From the cell containing the given text, extract its center point as [x, y] coordinate. 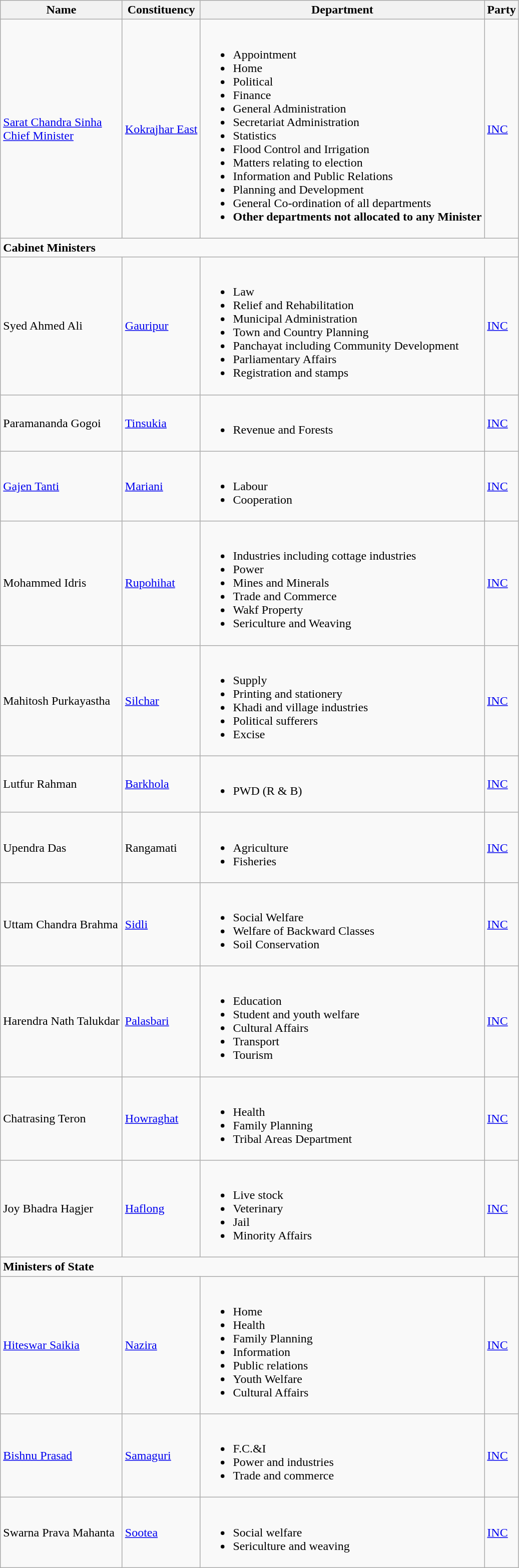
Joy Bhadra Hagjer [62, 1209]
Nazira [161, 1345]
Samaguri [161, 1455]
Swarna Prava Mahanta [62, 1532]
Paramananda Gogoi [62, 423]
Gauripur [161, 326]
Harendra Nath Talukdar [62, 1021]
Ministers of State [259, 1267]
Syed Ahmed Ali [62, 326]
Department [342, 10]
Palasbari [161, 1021]
Barkhola [161, 784]
Industries including cottage industriesPowerMines and MineralsTrade and CommerceWakf PropertySericulture and Weaving [342, 583]
PWD (R & B) [342, 784]
SupplyPrinting and stationeryKhadi and village industriesPolitical sufferersExcise [342, 700]
Haflong [161, 1209]
Constituency [161, 10]
Kokrajhar East [161, 129]
Rangamati [161, 847]
Sarat Chandra SinhaChief Minister [62, 129]
Gajen Tanti [62, 486]
LabourCooperation [342, 486]
Tinsukia [161, 423]
Live stockVeterinaryJailMinority Affairs [342, 1209]
Mohammed Idris [62, 583]
Upendra Das [62, 847]
Bishnu Prasad [62, 1455]
Revenue and Forests [342, 423]
Sidli [161, 924]
Chatrasing Teron [62, 1118]
AgricultureFisheries [342, 847]
Lutfur Rahman [62, 784]
Cabinet Ministers [259, 248]
EducationStudent and youth welfareCultural AffairsTransportTourism [342, 1021]
HomeHealthFamily PlanningInformationPublic relationsYouth WelfareCultural Affairs [342, 1345]
Social WelfareWelfare of Backward ClassesSoil Conservation [342, 924]
Mariani [161, 486]
Uttam Chandra Brahma [62, 924]
Rupohihat [161, 583]
Hiteswar Saikia [62, 1345]
Mahitosh Purkayastha [62, 700]
Howraghat [161, 1118]
Sootea [161, 1532]
Social welfareSericulture and weaving [342, 1532]
F.C.&IPower and industriesTrade and commerce [342, 1455]
HealthFamily PlanningTribal Areas Department [342, 1118]
Silchar [161, 700]
Name [62, 10]
Party [501, 10]
